Provide the (x, y) coordinate of the cell's center where the given text is located.  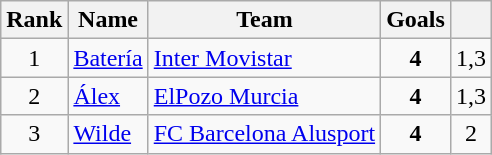
1 (34, 58)
Goals (416, 20)
FC Barcelona Alusport (264, 134)
Inter Movistar (264, 58)
Name (108, 20)
Team (264, 20)
Álex (108, 96)
3 (34, 134)
ElPozo Murcia (264, 96)
Batería (108, 58)
Wilde (108, 134)
Rank (34, 20)
